Identify which cell holds the provided text, then report its (x, y) central coordinate. 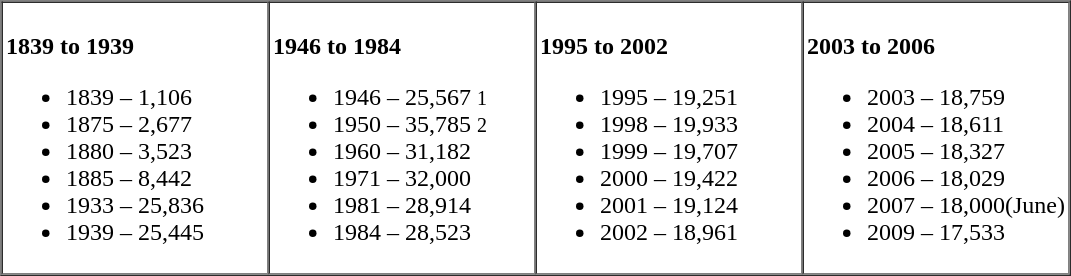
2003 to 20062003 – 18,7592004 – 18,6112005 – 18,3272006 – 18,0292007 – 18,000(June)2009 – 17,533 (936, 138)
1839 to 19391839 – 1,1061875 – 2,6771880 – 3,5231885 – 8,4421933 – 25,8361939 – 25,445 (136, 138)
1946 to 19841946 – 25,567 11950 – 35,785 21960 – 31,1821971 – 32,0001981 – 28,9141984 – 28,523 (402, 138)
1995 to 20021995 – 19,2511998 – 19,9331999 – 19,7072000 – 19,4222001 – 19,1242002 – 18,961 (668, 138)
